From the cell containing the given text, extract its center point as [X, Y] coordinate. 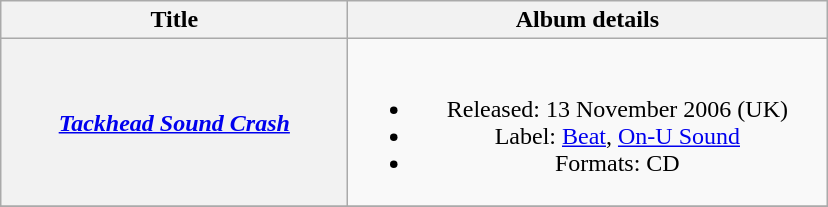
Released: 13 November 2006 (UK)Label: Beat, On-U SoundFormats: CD [588, 122]
Album details [588, 20]
Tackhead Sound Crash [174, 122]
Title [174, 20]
